Find where the given text appears and provide that cell's center as [X, Y] coordinate. 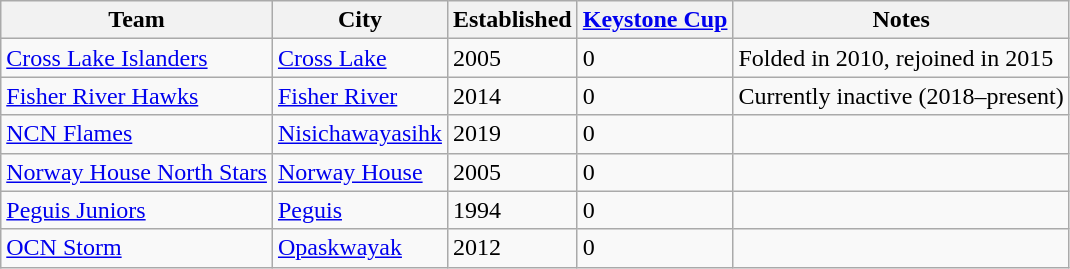
Peguis Juniors [137, 210]
Notes [901, 20]
NCN Flames [137, 134]
Team [137, 20]
1994 [512, 210]
Keystone Cup [655, 20]
City [360, 20]
Currently inactive (2018–present) [901, 96]
Cross Lake [360, 58]
Norway House North Stars [137, 172]
Nisichawayasihk [360, 134]
Established [512, 20]
Norway House [360, 172]
Fisher River [360, 96]
2014 [512, 96]
Folded in 2010, rejoined in 2015 [901, 58]
Cross Lake Islanders [137, 58]
2019 [512, 134]
Opaskwayak [360, 248]
Peguis [360, 210]
2012 [512, 248]
OCN Storm [137, 248]
Fisher River Hawks [137, 96]
